Return [X, Y] of the center of cell containing provided text 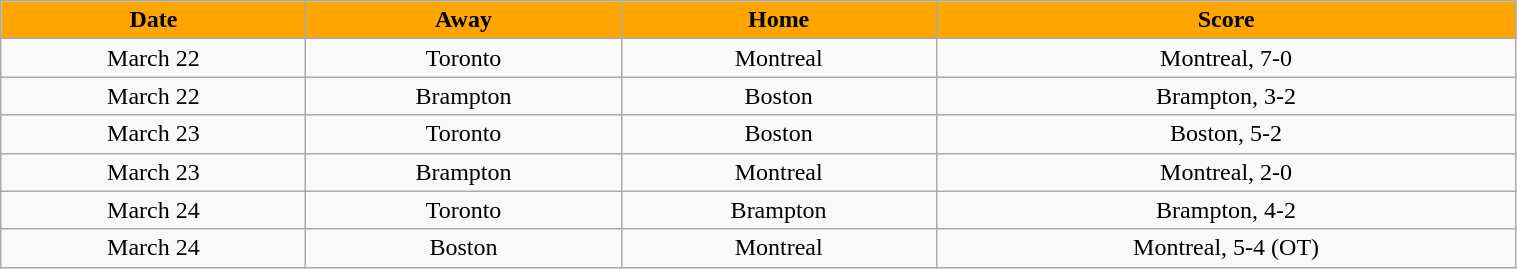
Brampton, 4-2 [1226, 210]
Away [464, 20]
Boston, 5-2 [1226, 134]
Date [154, 20]
Montreal, 7-0 [1226, 58]
Montreal, 2-0 [1226, 172]
Score [1226, 20]
Montreal, 5-4 (OT) [1226, 248]
Home [778, 20]
Brampton, 3-2 [1226, 96]
